Determine the [X, Y] coordinate at the center of the cell enclosing the given text.  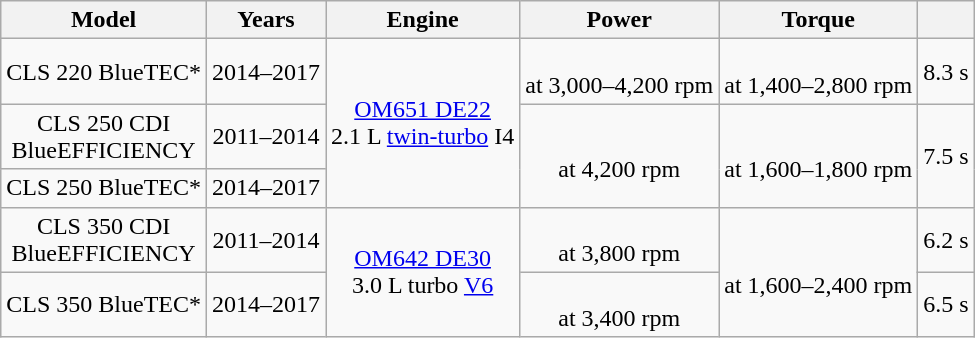
6.2 s [946, 240]
7.5 s [946, 156]
Engine [423, 20]
at 3,800 rpm [620, 240]
Torque [818, 20]
6.5 s [946, 304]
at 1,600–1,800 rpm [818, 156]
CLS 250 BlueTEC* [104, 188]
CLS 350 BlueTEC* [104, 304]
CLS 220 BlueTEC* [104, 72]
CLS 250 CDI BlueEFFICIENCY [104, 136]
Years [266, 20]
at 4,200 rpm [620, 156]
OM642 DE30 3.0 L turbo V6 [423, 272]
CLS 350 CDIBlueEFFICIENCY [104, 240]
at 3,000–4,200 rpm [620, 72]
8.3 s [946, 72]
Model [104, 20]
at 1,600–2,400 rpm [818, 272]
Power [620, 20]
at 3,400 rpm [620, 304]
at 1,400–2,800 rpm [818, 72]
OM651 DE22 2.1 L twin-turbo I4 [423, 123]
